Output the [X, Y] coordinate of the center of the cell containing the given text.  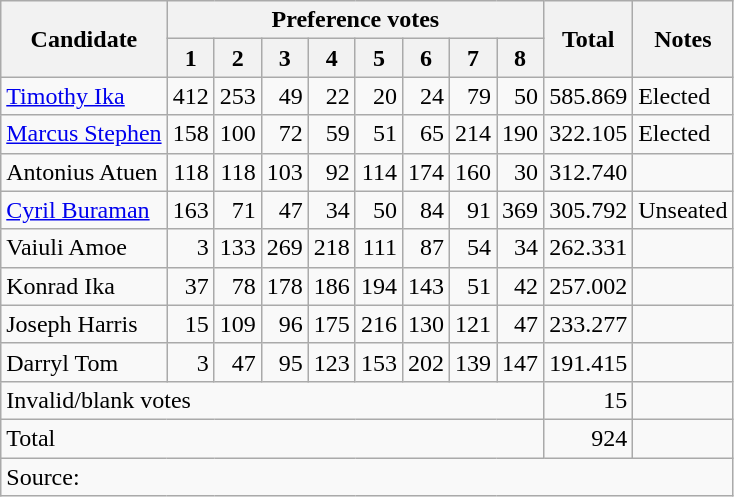
5 [378, 58]
111 [378, 248]
130 [426, 324]
269 [284, 248]
6 [426, 58]
Vaiuli Amoe [84, 248]
87 [426, 248]
121 [472, 324]
Invalid/blank votes [272, 400]
139 [472, 362]
322.105 [588, 134]
96 [284, 324]
Timothy Ika [84, 96]
186 [332, 286]
Candidate [84, 39]
92 [332, 172]
91 [472, 210]
72 [284, 134]
143 [426, 286]
Konrad Ika [84, 286]
42 [520, 286]
49 [284, 96]
924 [588, 438]
54 [472, 248]
153 [378, 362]
95 [284, 362]
2 [238, 58]
Joseph Harris [84, 324]
4 [332, 58]
65 [426, 134]
178 [284, 286]
Cyril Buraman [84, 210]
79 [472, 96]
Preference votes [355, 20]
253 [238, 96]
190 [520, 134]
8 [520, 58]
20 [378, 96]
133 [238, 248]
369 [520, 210]
147 [520, 362]
114 [378, 172]
Unseated [683, 210]
37 [190, 286]
160 [472, 172]
202 [426, 362]
174 [426, 172]
412 [190, 96]
Notes [683, 39]
Darryl Tom [84, 362]
59 [332, 134]
84 [426, 210]
191.415 [588, 362]
158 [190, 134]
163 [190, 210]
218 [332, 248]
305.792 [588, 210]
312.740 [588, 172]
24 [426, 96]
262.331 [588, 248]
100 [238, 134]
123 [332, 362]
30 [520, 172]
194 [378, 286]
103 [284, 172]
Antonius Atuen [84, 172]
Source: [367, 477]
1 [190, 58]
233.277 [588, 324]
216 [378, 324]
Marcus Stephen [84, 134]
214 [472, 134]
585.869 [588, 96]
7 [472, 58]
257.002 [588, 286]
109 [238, 324]
22 [332, 96]
78 [238, 286]
175 [332, 324]
71 [238, 210]
